Find where the given text appears and provide that cell's center as [x, y] coordinate. 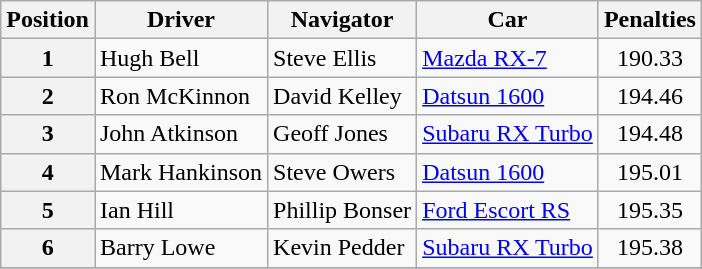
Barry Lowe [180, 248]
John Atkinson [180, 134]
195.38 [650, 248]
190.33 [650, 58]
Mazda RX-7 [508, 58]
5 [48, 210]
Phillip Bonser [342, 210]
Driver [180, 20]
Geoff Jones [342, 134]
Car [508, 20]
3 [48, 134]
195.35 [650, 210]
Steve Ellis [342, 58]
1 [48, 58]
Kevin Pedder [342, 248]
Position [48, 20]
Mark Hankinson [180, 172]
2 [48, 96]
Penalties [650, 20]
Ron McKinnon [180, 96]
Navigator [342, 20]
Hugh Bell [180, 58]
Ian Hill [180, 210]
194.48 [650, 134]
Steve Owers [342, 172]
4 [48, 172]
David Kelley [342, 96]
6 [48, 248]
194.46 [650, 96]
195.01 [650, 172]
Ford Escort RS [508, 210]
